Pinpoint the cell where the given text exists, returning its (x, y) midpoint coordinate. 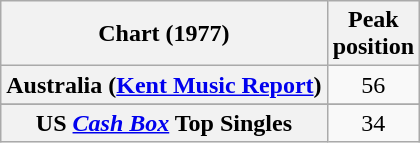
US Cash Box Top Singles (164, 123)
34 (373, 123)
Chart (1977) (164, 34)
Peakposition (373, 34)
Australia (Kent Music Report) (164, 85)
56 (373, 85)
